Identify which cell holds the provided text, then report its [X, Y] central coordinate. 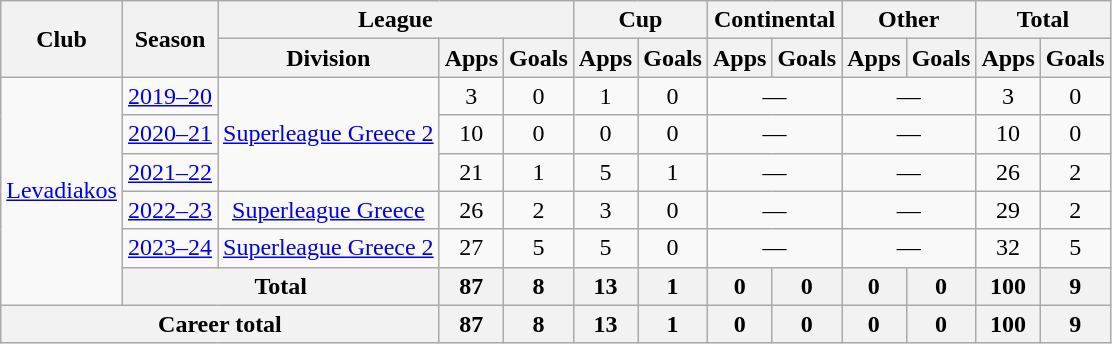
Levadiakos [62, 191]
32 [1008, 248]
2020–21 [170, 134]
Career total [220, 324]
2022–23 [170, 210]
29 [1008, 210]
21 [471, 172]
Other [909, 20]
Continental [774, 20]
Cup [640, 20]
League [396, 20]
2023–24 [170, 248]
Division [329, 58]
Club [62, 39]
2021–22 [170, 172]
27 [471, 248]
2019–20 [170, 96]
Season [170, 39]
Superleague Greece [329, 210]
